For the text-containing cell, return its midpoint in [X, Y] coordinate format. 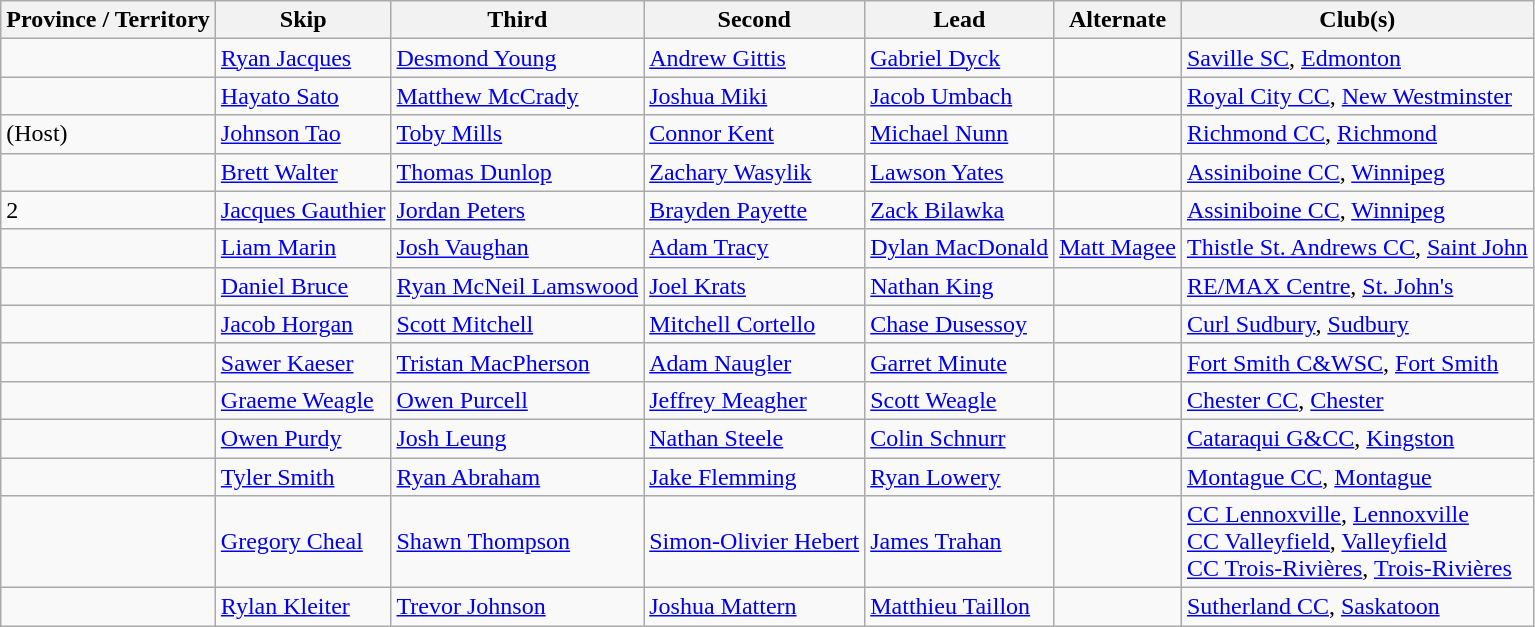
Trevor Johnson [518, 607]
Jacob Horgan [303, 324]
Tristan MacPherson [518, 362]
Mitchell Cortello [754, 324]
Joshua Miki [754, 96]
Thistle St. Andrews CC, Saint John [1357, 248]
Jeffrey Meagher [754, 400]
Gregory Cheal [303, 542]
Toby Mills [518, 134]
Brett Walter [303, 172]
Joel Krats [754, 286]
Second [754, 20]
Adam Tracy [754, 248]
Liam Marin [303, 248]
Jordan Peters [518, 210]
Sawer Kaeser [303, 362]
Joshua Mattern [754, 607]
Josh Leung [518, 438]
Zack Bilawka [960, 210]
Nathan Steele [754, 438]
Zachary Wasylik [754, 172]
Montague CC, Montague [1357, 477]
Thomas Dunlop [518, 172]
Matthew McCrady [518, 96]
Chester CC, Chester [1357, 400]
Hayato Sato [303, 96]
Royal City CC, New Westminster [1357, 96]
Jacob Umbach [960, 96]
Rylan Kleiter [303, 607]
Dylan MacDonald [960, 248]
Jacques Gauthier [303, 210]
Saville SC, Edmonton [1357, 58]
Owen Purdy [303, 438]
Club(s) [1357, 20]
Lawson Yates [960, 172]
Chase Dusessoy [960, 324]
Ryan McNeil Lamswood [518, 286]
Owen Purcell [518, 400]
Ryan Abraham [518, 477]
Josh Vaughan [518, 248]
Sutherland CC, Saskatoon [1357, 607]
James Trahan [960, 542]
Richmond CC, Richmond [1357, 134]
Province / Territory [108, 20]
Graeme Weagle [303, 400]
Simon-Olivier Hebert [754, 542]
Colin Schnurr [960, 438]
Gabriel Dyck [960, 58]
RE/MAX Centre, St. John's [1357, 286]
Scott Mitchell [518, 324]
Alternate [1118, 20]
Ryan Jacques [303, 58]
Connor Kent [754, 134]
Third [518, 20]
Johnson Tao [303, 134]
Brayden Payette [754, 210]
Jake Flemming [754, 477]
Tyler Smith [303, 477]
Shawn Thompson [518, 542]
Lead [960, 20]
Michael Nunn [960, 134]
CC Lennoxville, LennoxvilleCC Valleyfield, ValleyfieldCC Trois-Rivières, Trois-Rivières [1357, 542]
Curl Sudbury, Sudbury [1357, 324]
Cataraqui G&CC, Kingston [1357, 438]
Garret Minute [960, 362]
Fort Smith C&WSC, Fort Smith [1357, 362]
Daniel Bruce [303, 286]
Desmond Young [518, 58]
2 [108, 210]
Skip [303, 20]
Ryan Lowery [960, 477]
Scott Weagle [960, 400]
Nathan King [960, 286]
Adam Naugler [754, 362]
Matt Magee [1118, 248]
(Host) [108, 134]
Andrew Gittis [754, 58]
Matthieu Taillon [960, 607]
